Determine the [X, Y] coordinate at the center of the cell enclosing the given text.  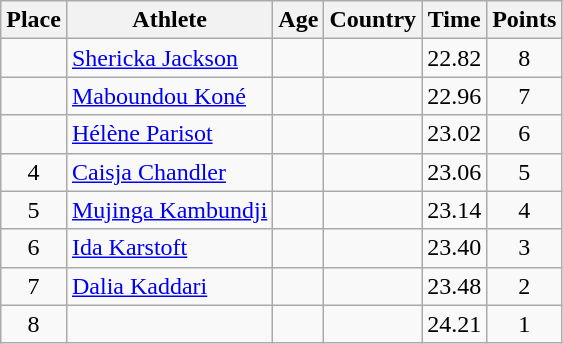
Country [373, 20]
Dalia Kaddari [169, 286]
22.96 [454, 96]
2 [524, 286]
Caisja Chandler [169, 172]
Ida Karstoft [169, 248]
23.02 [454, 134]
Place [34, 20]
22.82 [454, 58]
Age [298, 20]
Athlete [169, 20]
1 [524, 324]
23.14 [454, 210]
Maboundou Koné [169, 96]
Shericka Jackson [169, 58]
Mujinga Kambundji [169, 210]
23.48 [454, 286]
Time [454, 20]
23.40 [454, 248]
Points [524, 20]
Hélène Parisot [169, 134]
24.21 [454, 324]
23.06 [454, 172]
3 [524, 248]
